Determine the (X, Y) coordinate at the center of the cell enclosing the given text.  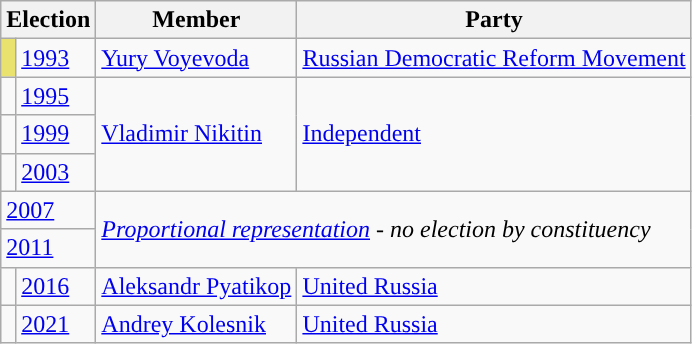
Aleksandr Pyatikop (196, 286)
2007 (48, 210)
Vladimir Nikitin (196, 134)
1995 (56, 96)
Andrey Kolesnik (196, 324)
2016 (56, 286)
Member (196, 20)
Party (494, 20)
Yury Voyevoda (196, 58)
1999 (56, 134)
Election (48, 20)
2003 (56, 172)
2021 (56, 324)
Proportional representation - no election by constituency (394, 229)
Russian Democratic Reform Movement (494, 58)
1993 (56, 58)
Independent (494, 134)
2011 (48, 248)
